Locate the cell with the specified text and output its [x, y] center coordinate. 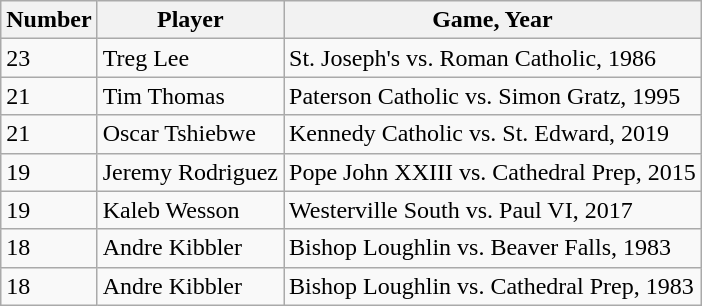
St. Joseph's vs. Roman Catholic, 1986 [493, 58]
Tim Thomas [190, 96]
Game, Year [493, 20]
Jeremy Rodriguez [190, 172]
Pope John XXIII vs. Cathedral Prep, 2015 [493, 172]
23 [49, 58]
Kennedy Catholic vs. St. Edward, 2019 [493, 134]
Paterson Catholic vs. Simon Gratz, 1995 [493, 96]
Oscar Tshiebwe [190, 134]
Kaleb Wesson [190, 210]
Treg Lee [190, 58]
Bishop Loughlin vs. Beaver Falls, 1983 [493, 248]
Number [49, 20]
Player [190, 20]
Bishop Loughlin vs. Cathedral Prep, 1983 [493, 286]
Westerville South vs. Paul VI, 2017 [493, 210]
